Pinpoint the cell where the given text exists, returning its (X, Y) midpoint coordinate. 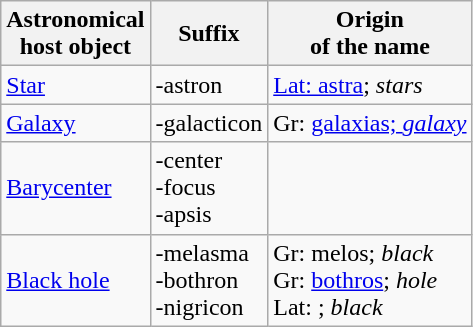
Astronomical host object (76, 34)
Barycenter (76, 188)
-center-focus-apsis (209, 188)
-melasma-bothron-nigricon (209, 280)
Gr: galaxias; galaxy (370, 123)
Originof the name (370, 34)
-galacticon (209, 123)
Black hole (76, 280)
Star (76, 85)
Gr: melos; blackGr: bothros; holeLat: ; black (370, 280)
Galaxy (76, 123)
Lat: astra; stars (370, 85)
Suffix (209, 34)
-astron (209, 85)
